Detect which cell encompasses the target text, then output its (X, Y) center coordinate. 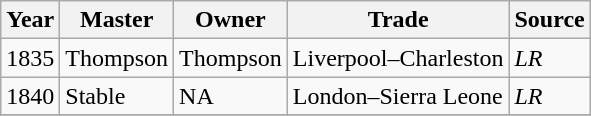
Owner (231, 20)
1840 (30, 96)
London–Sierra Leone (398, 96)
Source (550, 20)
Year (30, 20)
Master (117, 20)
Trade (398, 20)
Stable (117, 96)
Liverpool–Charleston (398, 58)
1835 (30, 58)
NA (231, 96)
